Extract the [x, y] coordinate from the center of the cell holding the provided text.  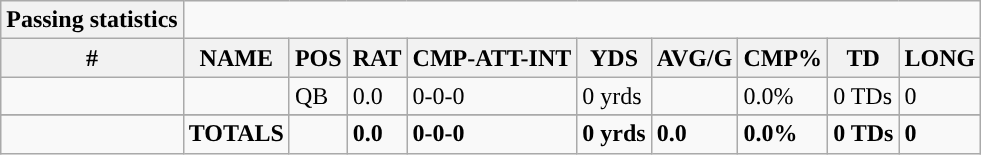
YDS [614, 58]
TD [864, 58]
CMP% [783, 58]
LONG [940, 58]
POS [318, 58]
NAME [236, 58]
RAT [377, 58]
AVG/G [694, 58]
TOTALS [236, 134]
QB [318, 96]
Passing statistics [92, 20]
# [92, 58]
CMP-ATT-INT [492, 58]
